Detect which cell encompasses the target text, then output its [X, Y] center coordinate. 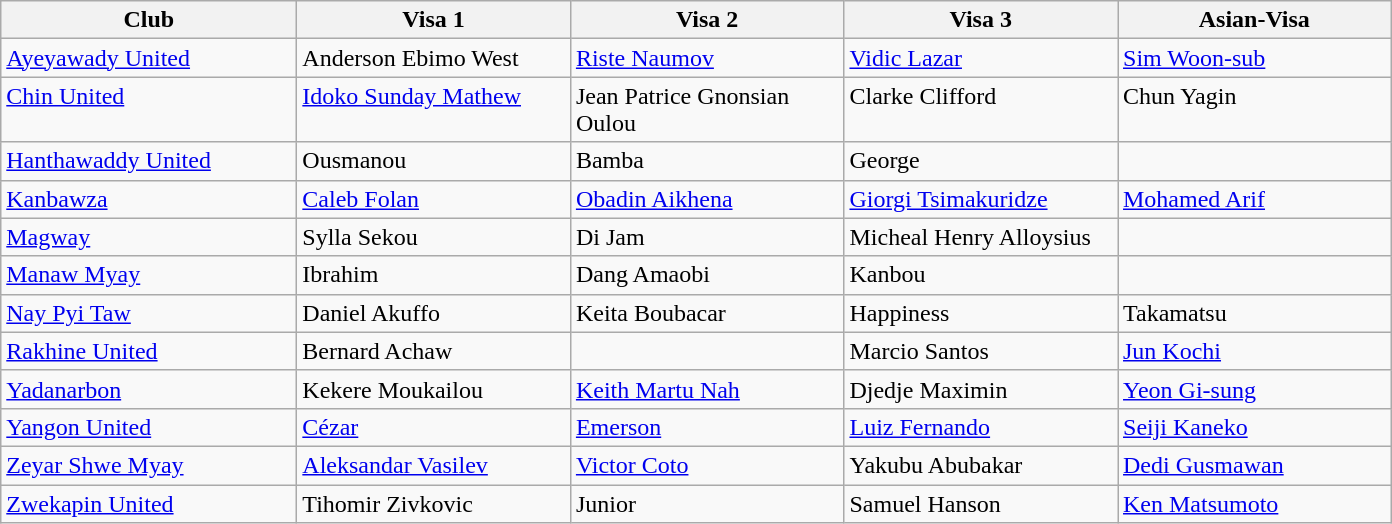
Yangon United [149, 427]
Ayeyawady United [149, 58]
Zeyar Shwe Myay [149, 465]
Hanthawaddy United [149, 161]
Visa 1 [434, 20]
Victor Coto [707, 465]
Kekere Moukailou [434, 389]
Rakhine United [149, 351]
Yeon Gi-sung [1255, 389]
Vidic Lazar [981, 58]
Chun Yagin [1255, 110]
Bamba [707, 161]
Sylla Sekou [434, 237]
Manaw Myay [149, 275]
Takamatsu [1255, 313]
Magway [149, 237]
George [981, 161]
Dang Amaobi [707, 275]
Cézar [434, 427]
Di Jam [707, 237]
Keith Martu Nah [707, 389]
Club [149, 20]
Keita Boubacar [707, 313]
Clarke Clifford [981, 110]
Kanbou [981, 275]
Giorgi Tsimakuridze [981, 199]
Yakubu Abubakar [981, 465]
Anderson Ebimo West [434, 58]
Mohamed Arif [1255, 199]
Visa 3 [981, 20]
Jun Kochi [1255, 351]
Jean Patrice Gnonsian Oulou [707, 110]
Idoko Sunday Mathew [434, 110]
Ibrahim [434, 275]
Kanbawza [149, 199]
Aleksandar Vasilev [434, 465]
Seiji Kaneko [1255, 427]
Tihomir Zivkovic [434, 503]
Ken Matsumoto [1255, 503]
Nay Pyi Taw [149, 313]
Asian-Visa [1255, 20]
Chin United [149, 110]
Dedi Gusmawan [1255, 465]
Caleb Folan [434, 199]
Obadin Aikhena [707, 199]
Daniel Akuffo [434, 313]
Samuel Hanson [981, 503]
Visa 2 [707, 20]
Emerson [707, 427]
Sim Woon-sub [1255, 58]
Marcio Santos [981, 351]
Junior [707, 503]
Ousmanou [434, 161]
Zwekapin United [149, 503]
Yadanarbon [149, 389]
Riste Naumov [707, 58]
Luiz Fernando [981, 427]
Bernard Achaw [434, 351]
Micheal Henry Alloysius [981, 237]
Happiness [981, 313]
Djedje Maximin [981, 389]
